Determine the [X, Y] coordinate at the center of the cell enclosing the given text.  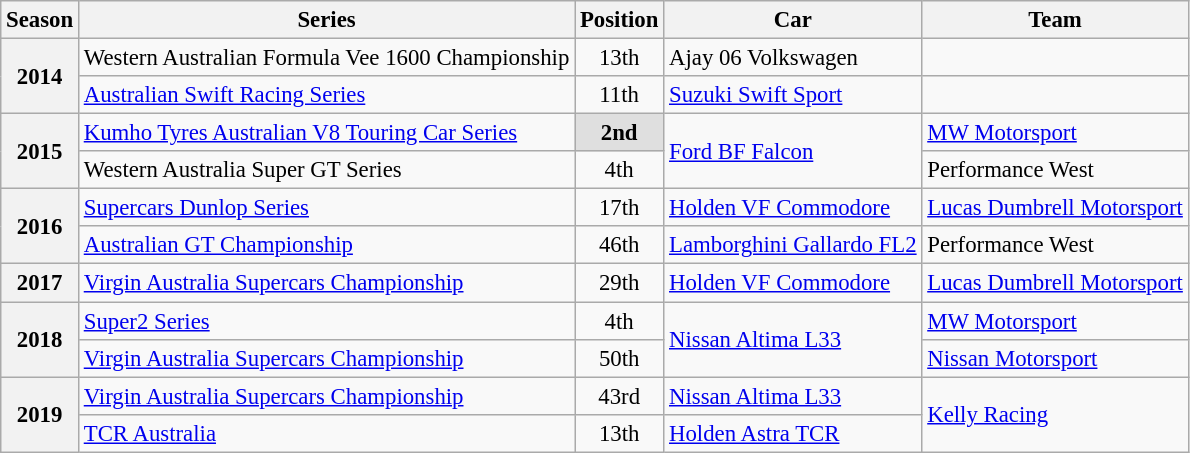
50th [620, 358]
Super2 Series [326, 321]
17th [620, 208]
43rd [620, 396]
2nd [620, 133]
Car [793, 20]
Position [620, 20]
46th [620, 245]
2015 [40, 152]
Team [1055, 20]
Holden Astra TCR [793, 433]
2014 [40, 76]
Australian Swift Racing Series [326, 95]
Kumho Tyres Australian V8 Touring Car Series [326, 133]
2017 [40, 283]
2018 [40, 340]
Kelly Racing [1055, 414]
29th [620, 283]
Nissan Motorsport [1055, 358]
2019 [40, 414]
Ford BF Falcon [793, 152]
2016 [40, 226]
Australian GT Championship [326, 245]
Lamborghini Gallardo FL2 [793, 245]
Western Australia Super GT Series [326, 170]
Series [326, 20]
Supercars Dunlop Series [326, 208]
Suzuki Swift Sport [793, 95]
11th [620, 95]
TCR Australia [326, 433]
Ajay 06 Volkswagen [793, 58]
Western Australian Formula Vee 1600 Championship [326, 58]
Season [40, 20]
